Return [X, Y] of the center of cell containing provided text 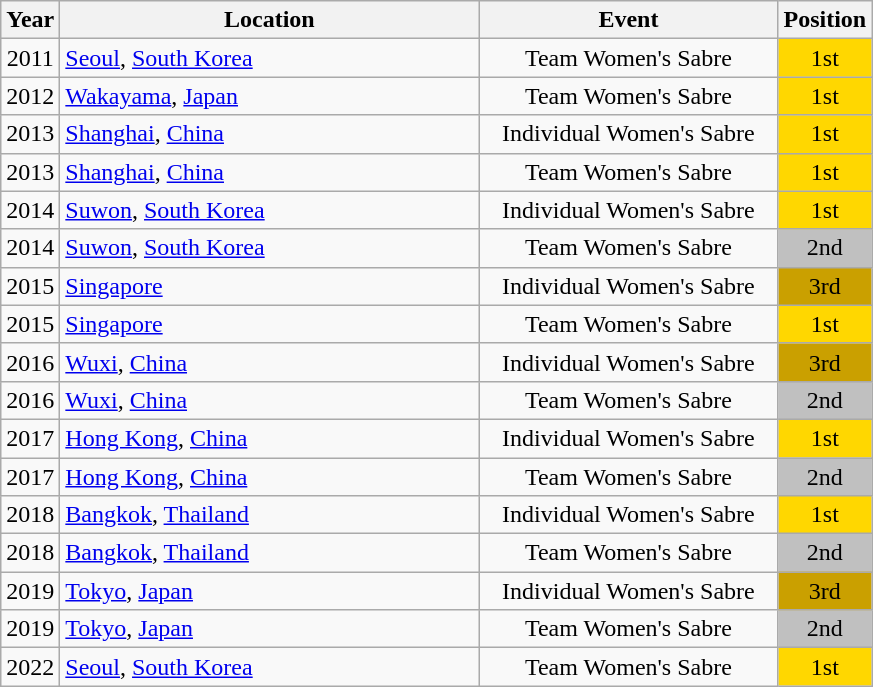
2012 [30, 96]
Year [30, 20]
Event [628, 20]
2022 [30, 667]
Location [270, 20]
Wakayama, Japan [270, 96]
Position [825, 20]
2011 [30, 58]
